Return [X, Y] of the center of cell containing provided text 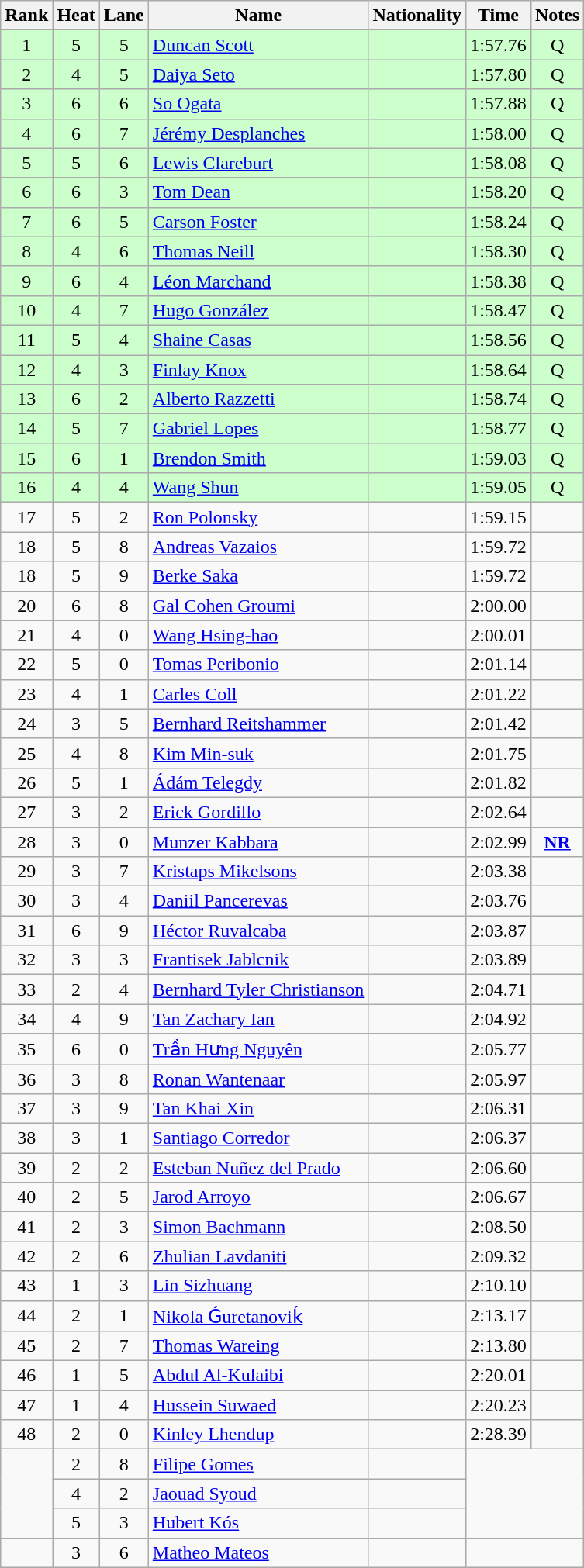
38 [26, 1138]
Bernhard Tyler Christianson [258, 989]
21 [26, 635]
Kim Min-suk [258, 753]
2:01.82 [499, 782]
1:59.05 [499, 488]
33 [26, 989]
Wang Hsing-hao [258, 635]
16 [26, 488]
Kinley Lhendup [258, 1435]
14 [26, 429]
Esteban Nuñez del Prado [258, 1168]
Tom Dean [258, 192]
44 [26, 1316]
Tomas Peribonio [258, 665]
40 [26, 1197]
1:59.03 [499, 458]
Lewis Clareburt [258, 163]
2:13.17 [499, 1316]
Hubert Kós [258, 1523]
36 [26, 1079]
Frantisek Jablcnik [258, 960]
13 [26, 399]
25 [26, 753]
46 [26, 1376]
Ádám Telegdy [258, 782]
Shaine Casas [258, 340]
2:05.77 [499, 1049]
Alberto Razzetti [258, 399]
2:03.89 [499, 960]
Kristaps Mikelsons [258, 872]
2:10.10 [499, 1286]
10 [26, 310]
2:00.00 [499, 606]
NR [557, 841]
2:03.76 [499, 901]
2:02.99 [499, 841]
Tan Khai Xin [258, 1109]
Jaouad Syoud [258, 1494]
26 [26, 782]
2:09.32 [499, 1256]
Tan Zachary Ian [258, 1019]
Nikola Ǵuretanoviḱ [258, 1316]
Filipe Gomes [258, 1464]
37 [26, 1109]
Finlay Knox [258, 370]
Zhulian Lavdaniti [258, 1256]
Simon Bachmann [258, 1227]
Jérémy Desplanches [258, 133]
2:03.87 [499, 931]
2:06.60 [499, 1168]
2:02.64 [499, 812]
2:13.80 [499, 1346]
1:58.74 [499, 399]
Thomas Neill [258, 251]
1:58.30 [499, 251]
43 [26, 1286]
2:08.50 [499, 1227]
2:01.42 [499, 724]
23 [26, 694]
35 [26, 1049]
47 [26, 1405]
41 [26, 1227]
So Ogata [258, 104]
2:05.97 [499, 1079]
Jarod Arroyo [258, 1197]
31 [26, 931]
27 [26, 812]
34 [26, 1019]
Hugo González [258, 310]
2:06.31 [499, 1109]
1:58.56 [499, 340]
1:58.08 [499, 163]
1:58.24 [499, 222]
2:01.14 [499, 665]
2:20.23 [499, 1405]
Héctor Ruvalcaba [258, 931]
11 [26, 340]
Nationality [417, 16]
2:20.01 [499, 1376]
Name [258, 16]
2:03.38 [499, 872]
Thomas Wareing [258, 1346]
Notes [557, 16]
32 [26, 960]
15 [26, 458]
Brendon Smith [258, 458]
1:59.15 [499, 517]
1:58.64 [499, 370]
Gal Cohen Groumi [258, 606]
Rank [26, 16]
1:57.88 [499, 104]
Lane [124, 16]
2:01.22 [499, 694]
Léon Marchand [258, 281]
Carles Coll [258, 694]
Santiago Corredor [258, 1138]
Lin Sizhuang [258, 1286]
Daniil Pancerevas [258, 901]
Gabriel Lopes [258, 429]
48 [26, 1435]
17 [26, 517]
Ron Polonsky [258, 517]
2:28.39 [499, 1435]
1:58.77 [499, 429]
2:00.01 [499, 635]
1:58.38 [499, 281]
Carson Foster [258, 222]
22 [26, 665]
Time [499, 16]
1:58.47 [499, 310]
39 [26, 1168]
2:04.71 [499, 989]
Erick Gordillo [258, 812]
Heat [76, 16]
45 [26, 1346]
2:06.37 [499, 1138]
1:57.80 [499, 74]
30 [26, 901]
Ronan Wantenaar [258, 1079]
12 [26, 370]
Abdul Al-Kulaibi [258, 1376]
Wang Shun [258, 488]
29 [26, 872]
42 [26, 1256]
2:01.75 [499, 753]
Bernhard Reitshammer [258, 724]
Hussein Suwaed [258, 1405]
2:04.92 [499, 1019]
28 [26, 841]
Berke Saka [258, 576]
1:58.00 [499, 133]
1:58.20 [499, 192]
Duncan Scott [258, 45]
2:06.67 [499, 1197]
Andreas Vazaios [258, 547]
20 [26, 606]
Trần Hưng Nguyên [258, 1049]
1:57.76 [499, 45]
Daiya Seto [258, 74]
Munzer Kabbara [258, 841]
Matheo Mateos [258, 1552]
24 [26, 724]
